Capture the cell that displays the provided text and extract its (X, Y) central coordinate. 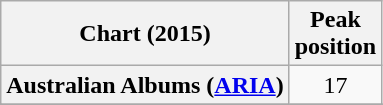
Chart (2015) (145, 34)
17 (335, 85)
Australian Albums (ARIA) (145, 85)
Peakposition (335, 34)
